Scan for the cell matching the given text and deliver its (X, Y) coordinate at center. 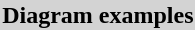
Diagram examples (98, 15)
